Output the (x, y) coordinate of the center of the cell containing the given text.  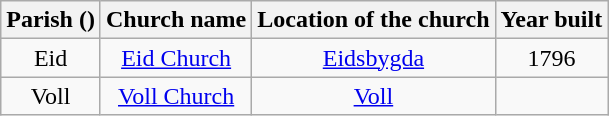
Eid Church (176, 58)
Year built (552, 20)
Voll Church (176, 96)
Eid (51, 58)
1796 (552, 58)
Location of the church (374, 20)
Eidsbygda (374, 58)
Church name (176, 20)
Parish () (51, 20)
